Extract the (x, y) coordinate from the center of the cell holding the provided text.  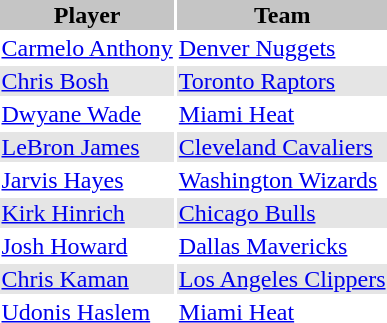
Chris Kaman (87, 279)
Jarvis Hayes (87, 180)
LeBron James (87, 147)
Denver Nuggets (282, 48)
Miami Heat (282, 114)
Toronto Raptors (282, 81)
Team (282, 15)
Josh Howard (87, 246)
Cleveland Cavaliers (282, 147)
Chris Bosh (87, 81)
Washington Wizards (282, 180)
Los Angeles Clippers (282, 279)
Kirk Hinrich (87, 213)
Dallas Mavericks (282, 246)
Chicago Bulls (282, 213)
Player (87, 15)
Dwyane Wade (87, 114)
Carmelo Anthony (87, 48)
